Scan for the cell matching the given text and deliver its (x, y) coordinate at center. 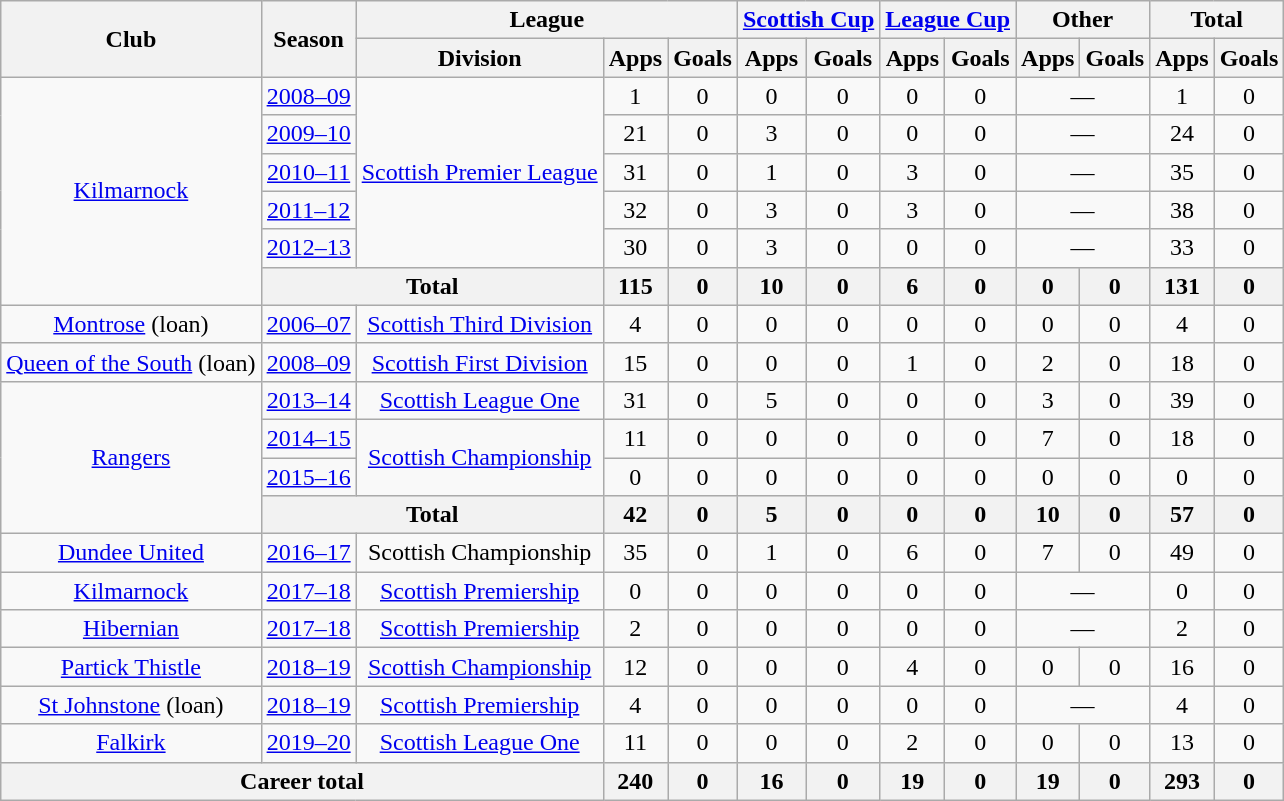
115 (635, 286)
38 (1182, 210)
Season (308, 39)
2006–07 (308, 324)
42 (635, 515)
12 (635, 667)
13 (1182, 743)
Queen of the South (loan) (131, 362)
League Cup (948, 20)
2014–15 (308, 438)
131 (1182, 286)
Scottish Cup (808, 20)
2015–16 (308, 477)
15 (635, 362)
Dundee United (131, 553)
Scottish Premier League (480, 172)
2009–10 (308, 134)
Other (1083, 20)
39 (1182, 400)
Division (480, 58)
Hibernian (131, 629)
2011–12 (308, 210)
Club (131, 39)
Montrose (loan) (131, 324)
32 (635, 210)
57 (1182, 515)
2019–20 (308, 743)
240 (635, 781)
League (546, 20)
Scottish Third Division (480, 324)
Career total (302, 781)
Partick Thistle (131, 667)
33 (1182, 248)
2010–11 (308, 172)
2016–17 (308, 553)
Scottish First Division (480, 362)
Falkirk (131, 743)
24 (1182, 134)
Rangers (131, 457)
2012–13 (308, 248)
293 (1182, 781)
30 (635, 248)
St Johnstone (loan) (131, 705)
49 (1182, 553)
2013–14 (308, 400)
21 (635, 134)
